Return the [x, y] coordinate for the center point of the cell that contains the specified text.  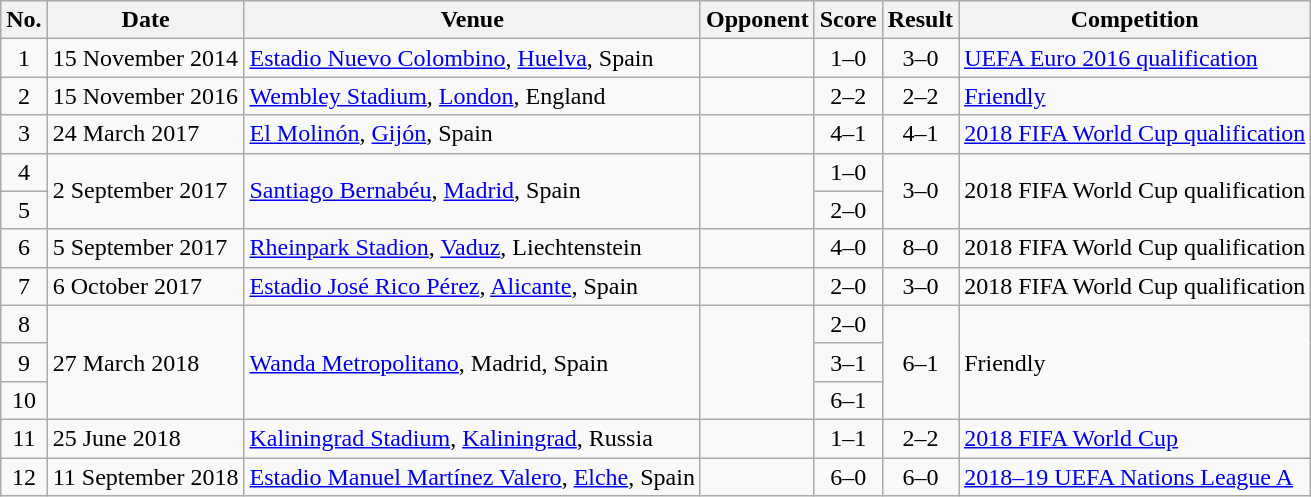
10 [24, 400]
Date [146, 20]
6 October 2017 [146, 286]
2018–19 UEFA Nations League A [1135, 477]
11 September 2018 [146, 477]
Score [848, 20]
15 November 2016 [146, 96]
1–1 [848, 438]
El Molinón, Gijón, Spain [472, 134]
2018 FIFA World Cup [1135, 438]
6 [24, 248]
8 [24, 324]
Estadio Manuel Martínez Valero, Elche, Spain [472, 477]
Opponent [757, 20]
Estadio José Rico Pérez, Alicante, Spain [472, 286]
5 [24, 210]
7 [24, 286]
Estadio Nuevo Colombino, Huelva, Spain [472, 58]
11 [24, 438]
2 [24, 96]
Wembley Stadium, London, England [472, 96]
3 [24, 134]
Santiago Bernabéu, Madrid, Spain [472, 191]
4–0 [848, 248]
27 March 2018 [146, 362]
Competition [1135, 20]
1 [24, 58]
12 [24, 477]
4 [24, 172]
3–1 [848, 362]
Wanda Metropolitano, Madrid, Spain [472, 362]
No. [24, 20]
2 September 2017 [146, 191]
8–0 [920, 248]
Rheinpark Stadion, Vaduz, Liechtenstein [472, 248]
Kaliningrad Stadium, Kaliningrad, Russia [472, 438]
5 September 2017 [146, 248]
Result [920, 20]
15 November 2014 [146, 58]
Venue [472, 20]
9 [24, 362]
25 June 2018 [146, 438]
UEFA Euro 2016 qualification [1135, 58]
24 March 2017 [146, 134]
